Extract the (X, Y) coordinate from the center of the cell holding the provided text.  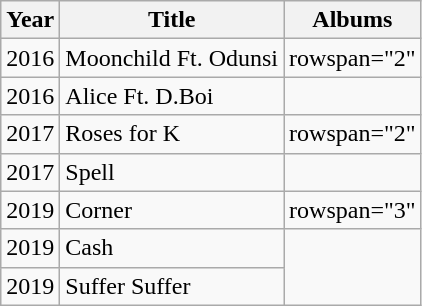
Moonchild Ft. Odunsi (172, 58)
Year (30, 20)
Suffer Suffer (172, 286)
Corner (172, 210)
Roses for K (172, 134)
Spell (172, 172)
Alice Ft. D.Boi (172, 96)
rowspan="3" (353, 210)
Cash (172, 248)
Title (172, 20)
Albums (353, 20)
